From the cell containing the given text, extract its center point as (X, Y) coordinate. 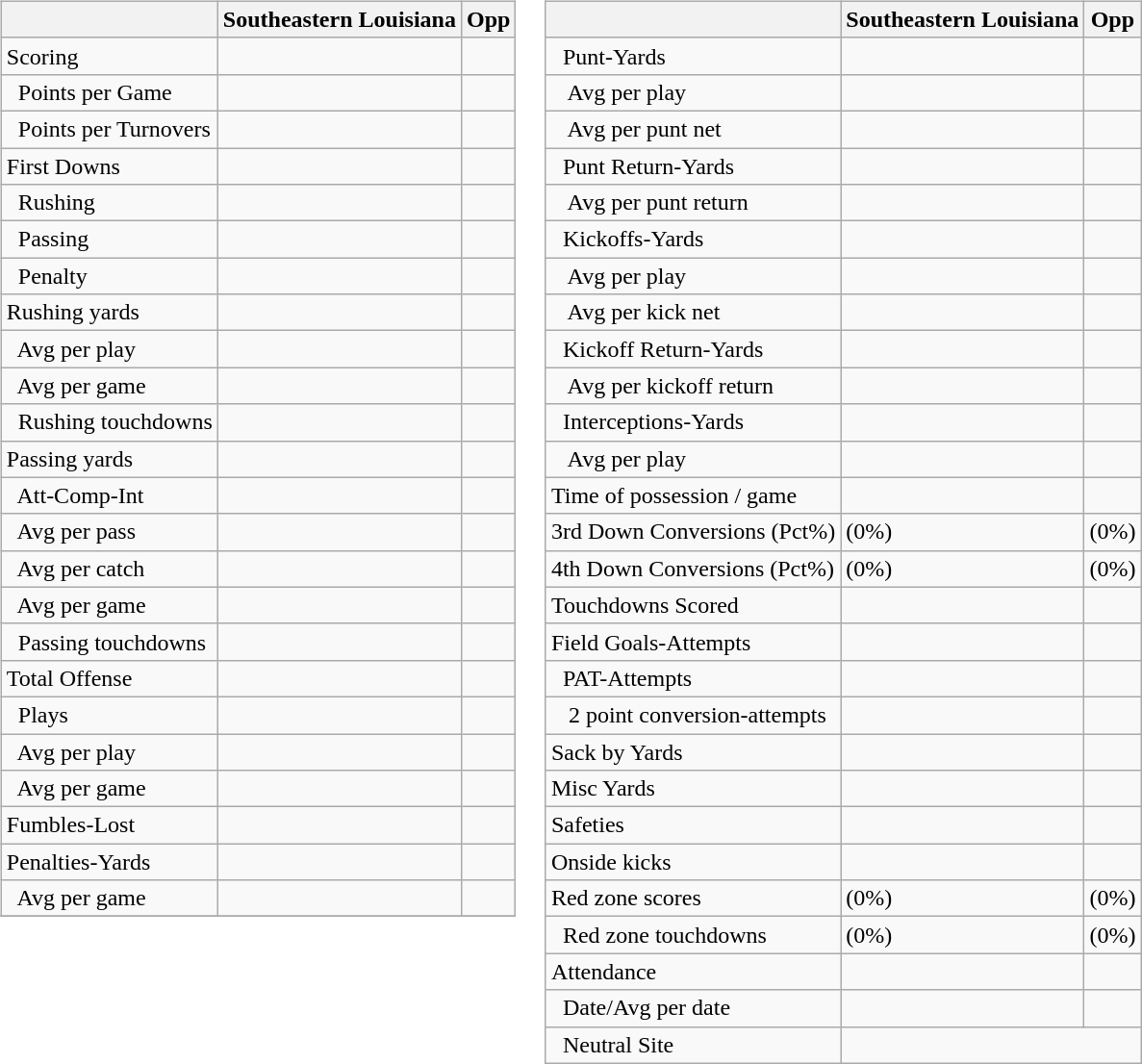
Avg per punt net (693, 129)
Time of possession / game (693, 495)
Kickoff Return-Yards (693, 349)
Red zone scores (693, 899)
Avg per pass (110, 532)
Passing yards (110, 459)
Avg per punt return (693, 203)
Rushing touchdowns (110, 422)
PAT-Attempts (693, 678)
Plays (110, 715)
Avg per kickoff return (693, 386)
Penalties-Yards (110, 862)
Total Offense (110, 678)
Date/Avg per date (693, 1008)
Avg per catch (110, 569)
Passing touchdowns (110, 642)
Onside kicks (693, 862)
Sack by Yards (693, 751)
Scoring (110, 56)
Attendance (693, 972)
Avg per kick net (693, 313)
Red zone touchdowns (693, 935)
Punt Return-Yards (693, 166)
Touchdowns Scored (693, 605)
Rushing yards (110, 313)
Penalty (110, 276)
4th Down Conversions (Pct%) (693, 569)
Rushing (110, 203)
2 point conversion-attempts (693, 715)
Neutral Site (693, 1045)
Points per Turnovers (110, 129)
Kickoffs-Yards (693, 240)
Att-Comp-Int (110, 495)
Safeties (693, 825)
Passing (110, 240)
3rd Down Conversions (Pct%) (693, 532)
Punt-Yards (693, 56)
First Downs (110, 166)
Interceptions-Yards (693, 422)
Fumbles-Lost (110, 825)
Points per Game (110, 92)
Misc Yards (693, 789)
Field Goals-Attempts (693, 642)
